Detect which cell encompasses the target text, then output its (x, y) center coordinate. 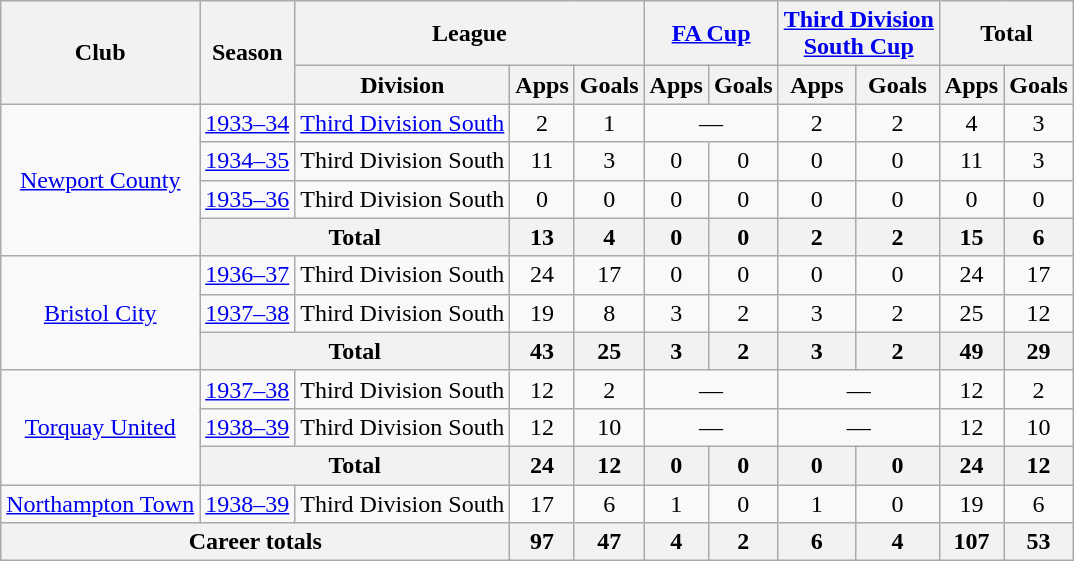
43 (542, 351)
1934–35 (248, 161)
Newport County (100, 180)
Club (100, 52)
League (470, 34)
29 (1039, 351)
49 (971, 351)
Career totals (256, 542)
15 (971, 237)
1935–36 (248, 199)
47 (609, 542)
FA Cup (711, 34)
Third DivisionSouth Cup (858, 34)
8 (609, 313)
97 (542, 542)
Division (402, 85)
1936–37 (248, 275)
Bristol City (100, 313)
13 (542, 237)
1933–34 (248, 123)
Northampton Town (100, 503)
107 (971, 542)
Torquay United (100, 427)
53 (1039, 542)
Season (248, 52)
